Determine the [x, y] coordinate at the center of the cell enclosing the given text.  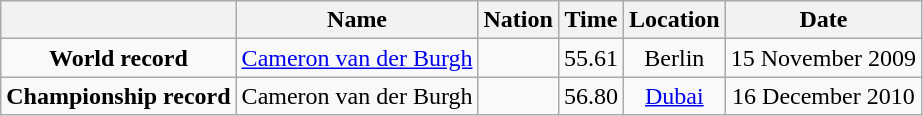
16 December 2010 [823, 96]
Berlin [674, 58]
15 November 2009 [823, 58]
Dubai [674, 96]
Championship record [118, 96]
Date [823, 20]
55.61 [590, 58]
Nation [518, 20]
Name [357, 20]
Time [590, 20]
World record [118, 58]
56.80 [590, 96]
Location [674, 20]
